Provide the (x, y) coordinate of the cell's center where the given text is located.  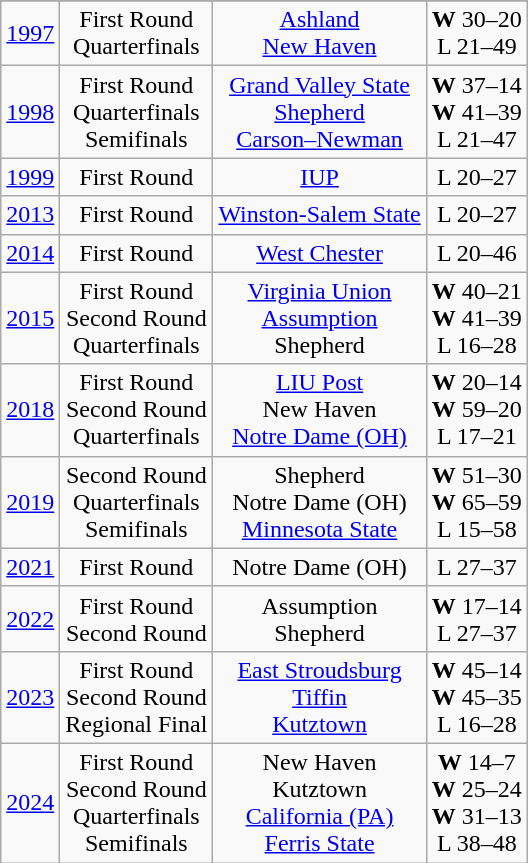
Grand Valley StateShepherdCarson–Newman (320, 112)
W 40–21W 41–39L 16–28 (476, 318)
First RoundSecond RoundRegional Final (136, 697)
AssumptionShepherd (320, 618)
IUP (320, 177)
L 20–46 (476, 253)
2018 (30, 410)
Second RoundQuarterfinalsSemifinals (136, 502)
LIU PostNew HavenNotre Dame (OH) (320, 410)
W 17–14L 27–37 (476, 618)
2014 (30, 253)
First RoundSecond Round (136, 618)
2023 (30, 697)
W 45–14W 45–35L 16–28 (476, 697)
W 51–30W 65–59L 15–58 (476, 502)
Winston-Salem State (320, 215)
W 30–20L 21–49 (476, 34)
First RoundQuarterfinals (136, 34)
ShepherdNotre Dame (OH)Minnesota State (320, 502)
L 27–37 (476, 567)
2021 (30, 567)
1999 (30, 177)
First RoundQuarterfinalsSemifinals (136, 112)
East StroudsburgTiffinKutztown (320, 697)
Virginia UnionAssumptionShepherd (320, 318)
2019 (30, 502)
2013 (30, 215)
West Chester (320, 253)
2015 (30, 318)
AshlandNew Haven (320, 34)
New HavenKutztownCalifornia (PA)Ferris State (320, 802)
First RoundSecond RoundQuarterfinalsSemifinals (136, 802)
Notre Dame (OH) (320, 567)
W 14–7W 25–24 W 31–13L 38–48 (476, 802)
1997 (30, 34)
2022 (30, 618)
W 20–14W 59–20L 17–21 (476, 410)
W 37–14W 41–39L 21–47 (476, 112)
1998 (30, 112)
2024 (30, 802)
